Extract the (x, y) coordinate from the center of the cell holding the provided text.  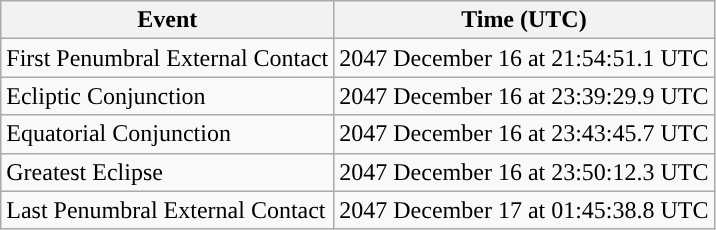
2047 December 16 at 23:39:29.9 UTC (524, 96)
Equatorial Conjunction (168, 134)
2047 December 17 at 01:45:38.8 UTC (524, 210)
2047 December 16 at 23:50:12.3 UTC (524, 172)
Ecliptic Conjunction (168, 96)
First Penumbral External Contact (168, 58)
Time (UTC) (524, 20)
2047 December 16 at 23:43:45.7 UTC (524, 134)
Event (168, 20)
Last Penumbral External Contact (168, 210)
2047 December 16 at 21:54:51.1 UTC (524, 58)
Greatest Eclipse (168, 172)
